Return the [X, Y] coordinate for the center point of the cell that contains the specified text.  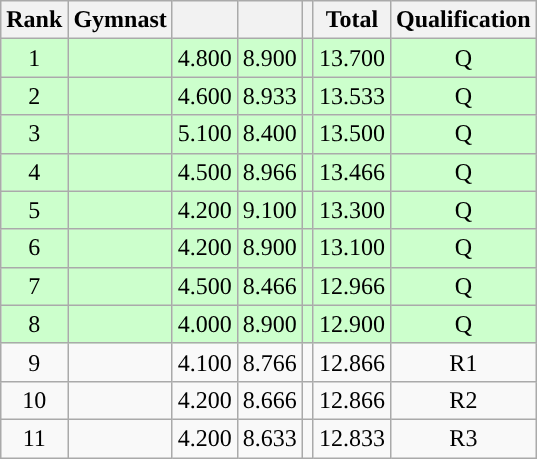
8.400 [270, 134]
5 [34, 210]
9.100 [270, 210]
3 [34, 134]
4 [34, 172]
8.466 [270, 286]
8.666 [270, 400]
R3 [464, 438]
4.800 [204, 58]
13.700 [352, 58]
Rank [34, 20]
4.600 [204, 96]
1 [34, 58]
12.833 [352, 438]
13.300 [352, 210]
10 [34, 400]
11 [34, 438]
Gymnast [120, 20]
6 [34, 248]
7 [34, 286]
8.633 [270, 438]
12.900 [352, 324]
9 [34, 362]
8.766 [270, 362]
8 [34, 324]
12.966 [352, 286]
4.000 [204, 324]
13.500 [352, 134]
13.466 [352, 172]
Total [352, 20]
13.533 [352, 96]
8.966 [270, 172]
R1 [464, 362]
2 [34, 96]
8.933 [270, 96]
R2 [464, 400]
13.100 [352, 248]
5.100 [204, 134]
4.100 [204, 362]
Qualification [464, 20]
